Extract the (X, Y) coordinate from the center of the cell holding the provided text.  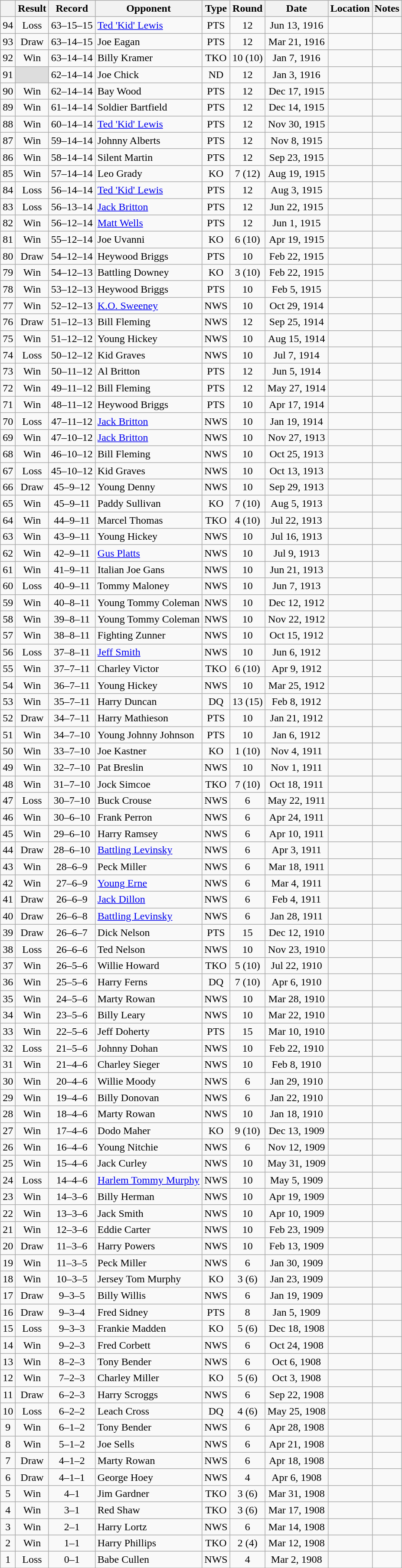
Opponent (148, 9)
Billy Donovan (148, 1098)
Tommy Maloney (148, 586)
59–14–14 (72, 140)
86 (8, 157)
66 (8, 487)
Mar 22, 1910 (297, 1015)
Jul 22, 1910 (297, 965)
Harry Scroggs (148, 1395)
2–1 (72, 1526)
2 (8, 1543)
76 (8, 322)
45–9–12 (72, 487)
63–14–15 (72, 42)
Apr 9, 1912 (297, 668)
26–6–7 (72, 932)
77 (8, 306)
38–8–11 (72, 636)
Jack Curley (148, 1164)
Mar 2, 1908 (297, 1560)
Nov 22, 1912 (297, 619)
54–12–13 (72, 273)
Dec 14, 1915 (297, 108)
Apr 6, 1908 (297, 1477)
93 (8, 42)
Paddy Sullivan (148, 504)
48 (8, 784)
41–9–11 (72, 570)
26–5–6 (72, 965)
28–6–10 (72, 850)
28–6–9 (72, 867)
53–12–13 (72, 289)
May 27, 1914 (297, 388)
Frank Perron (148, 817)
Jack Smith (148, 1213)
14–3–6 (72, 1196)
67 (8, 470)
Result (32, 9)
Joe Eagan (148, 42)
16–4–6 (72, 1147)
33–7–10 (72, 751)
14 (8, 1345)
83 (8, 207)
Apr 10, 1911 (297, 834)
47 (8, 801)
35 (8, 998)
44–9–11 (72, 520)
13 (8, 1362)
63 (8, 537)
92 (8, 58)
Mar 28, 1910 (297, 998)
32 (8, 1048)
24–5–6 (72, 998)
Matt Wells (148, 223)
31 (8, 1065)
Jul 22, 1913 (297, 520)
Charley Sieger (148, 1065)
Feb 4, 1911 (297, 900)
9–3–5 (72, 1296)
16 (8, 1312)
61–14–14 (72, 108)
48–11–12 (72, 404)
79 (8, 273)
Young Erne (148, 883)
Joe Chick (148, 75)
Mar 4, 1911 (297, 883)
30–6–10 (72, 817)
49–11–12 (72, 388)
42–9–11 (72, 553)
46–10–12 (72, 454)
Nov 1, 1911 (297, 768)
Jun 21, 1913 (297, 570)
52 (8, 718)
25 (8, 1164)
53 (8, 701)
Jan 29, 1910 (297, 1081)
Sep 25, 1914 (297, 322)
31–7–10 (72, 784)
Mar 31, 1908 (297, 1493)
2 (4) (247, 1543)
61 (8, 570)
Joe Kastner (148, 751)
Nov 8, 1915 (297, 140)
40–9–11 (72, 586)
3 (10) (247, 273)
Harlem Tommy Murphy (148, 1180)
Johnny Alberts (148, 140)
0–1 (72, 1560)
37 (8, 965)
Harry Powers (148, 1246)
63–14–14 (72, 58)
87 (8, 140)
Joe Uvanni (148, 240)
Nov 23, 1910 (297, 949)
37–8–11 (72, 652)
43 (8, 867)
40–8–11 (72, 603)
30 (8, 1081)
Harry Phillips (148, 1543)
Dick Nelson (148, 932)
Jan 3, 1916 (297, 75)
13–3–6 (72, 1213)
26 (8, 1147)
56 (8, 652)
37–7–11 (72, 668)
43–9–11 (72, 537)
22–5–6 (72, 1032)
Mar 18, 1911 (297, 867)
64 (8, 520)
9–3–4 (72, 1312)
May 22, 1911 (297, 801)
Oct 29, 1914 (297, 306)
Oct 15, 1912 (297, 636)
Oct 18, 1911 (297, 784)
Battling Downey (148, 273)
8–2–3 (72, 1362)
Jack Dillon (148, 900)
Sep 29, 1913 (297, 487)
Red Shaw (148, 1510)
69 (8, 437)
36–7–11 (72, 685)
Jan 6, 1912 (297, 735)
Mar 17, 1908 (297, 1510)
Young Nitchie (148, 1147)
Jul 16, 1913 (297, 537)
K.O. Sweeney (148, 306)
51–12–13 (72, 322)
Jeff Smith (148, 652)
19 (8, 1263)
Date (297, 9)
46 (8, 817)
Jun 13, 1916 (297, 25)
Feb 13, 1909 (297, 1246)
7 (12) (247, 173)
3–1 (72, 1510)
21–5–6 (72, 1048)
24 (8, 1180)
Charley Miller (148, 1378)
Jan 30, 1909 (297, 1263)
Feb 23, 1909 (297, 1229)
Charley Victor (148, 668)
Apr 18, 1908 (297, 1460)
Harry Duncan (148, 701)
14–4–6 (72, 1180)
Harry Ferns (148, 982)
62 (8, 553)
41 (8, 900)
12–3–6 (72, 1229)
82 (8, 223)
Mar 25, 1912 (297, 685)
Oct 3, 1908 (297, 1378)
Jun 22, 1915 (297, 207)
Marcel Thomas (148, 520)
20 (8, 1246)
Apr 6, 1910 (297, 982)
Jun 6, 1912 (297, 652)
Soldier Bartfield (148, 108)
Aug 5, 1913 (297, 504)
27 (8, 1131)
94 (8, 25)
58–14–14 (72, 157)
Nov 4, 1911 (297, 751)
56–12–14 (72, 223)
32–7–10 (72, 768)
89 (8, 108)
Aug 3, 1915 (297, 190)
May 25, 1908 (297, 1411)
28 (8, 1114)
34 (8, 1015)
52–12–13 (72, 306)
5 (8, 1493)
Jan 19, 1909 (297, 1296)
54–12–14 (72, 256)
Silent Martin (148, 157)
Nov 27, 1913 (297, 437)
Bay Wood (148, 91)
Apr 24, 1911 (297, 817)
33 (8, 1032)
Fred Sidney (148, 1312)
6–1–2 (72, 1428)
Harry Ramsey (148, 834)
Jan 22, 1910 (297, 1098)
Mar 10, 1910 (297, 1032)
90 (8, 91)
Jan 7, 1916 (297, 58)
11–3–6 (72, 1246)
26–6–9 (72, 900)
Jul 9, 1913 (297, 553)
George Hoey (148, 1477)
78 (8, 289)
Young Denny (148, 487)
18–4–6 (72, 1114)
75 (8, 339)
25–5–6 (72, 982)
30–7–10 (72, 801)
1 (8, 1560)
Jock Simcoe (148, 784)
23–5–6 (72, 1015)
Apr 3, 1911 (297, 850)
49 (8, 768)
Willie Moody (148, 1081)
Billy Herman (148, 1196)
59 (8, 603)
Billy Kramer (148, 58)
60 (8, 586)
Jul 7, 1914 (297, 355)
20–4–6 (72, 1081)
Fighting Zunner (148, 636)
9–3–3 (72, 1329)
42 (8, 883)
Feb 22, 1910 (297, 1048)
1 (10) (247, 751)
85 (8, 173)
54 (8, 685)
Johnny Dohan (148, 1048)
18 (8, 1279)
Jan 19, 1914 (297, 421)
Jan 18, 1910 (297, 1114)
5 (10) (247, 965)
Leo Grady (148, 173)
Jersey Tom Murphy (148, 1279)
21 (8, 1229)
9 (8, 1428)
44 (8, 850)
ND (216, 75)
Sep 22, 1908 (297, 1395)
10 (10) (247, 58)
38 (8, 949)
Aug 19, 1915 (297, 173)
71 (8, 404)
56–13–14 (72, 207)
Jan 23, 1909 (297, 1279)
15–4–6 (72, 1164)
57–14–14 (72, 173)
91 (8, 75)
88 (8, 124)
Type (216, 9)
Leach Cross (148, 1411)
Willie Howard (148, 965)
34–7–11 (72, 718)
Oct 24, 1908 (297, 1345)
May 5, 1909 (297, 1180)
74 (8, 355)
7–2–3 (72, 1378)
7 (8, 1460)
55 (8, 668)
50–11–12 (72, 372)
Nov 30, 1915 (297, 124)
68 (8, 454)
Dec 12, 1912 (297, 603)
50 (8, 751)
Fred Corbett (148, 1345)
Notes (387, 9)
Mar 12, 1908 (297, 1543)
51 (8, 735)
Oct 6, 1908 (297, 1362)
Dec 13, 1909 (297, 1131)
57 (8, 636)
17 (8, 1296)
Jun 7, 1913 (297, 586)
80 (8, 256)
81 (8, 240)
May 31, 1909 (297, 1164)
11 (8, 1395)
60–14–14 (72, 124)
39 (8, 932)
17–4–6 (72, 1131)
55–12–14 (72, 240)
Apr 10, 1909 (297, 1213)
34–7–10 (72, 735)
45–9–11 (72, 504)
Jun 1, 1915 (297, 223)
Jim Gardner (148, 1493)
47–10–12 (72, 437)
56–14–14 (72, 190)
Al Britton (148, 372)
Jun 5, 1914 (297, 372)
Apr 21, 1908 (297, 1444)
13 (15) (247, 701)
Feb 8, 1912 (297, 701)
Young Johnny Johnson (148, 735)
Harry Lortz (148, 1526)
Jeff Doherty (148, 1032)
36 (8, 982)
50–12–12 (72, 355)
10–3–5 (72, 1279)
Ted Nelson (148, 949)
26–6–8 (72, 916)
5–1–2 (72, 1444)
Eddie Carter (148, 1229)
Feb 5, 1915 (297, 289)
73 (8, 372)
Location (350, 9)
Harry Mathieson (148, 718)
Dodo Maher (148, 1131)
Apr 19, 1909 (297, 1196)
Feb 8, 1910 (297, 1065)
Record (72, 9)
Mar 21, 1916 (297, 42)
Italian Joe Gans (148, 570)
Jan 21, 1912 (297, 718)
27–6–9 (72, 883)
51–12–12 (72, 339)
45 (8, 834)
Nov 12, 1909 (297, 1147)
40 (8, 916)
Apr 17, 1914 (297, 404)
9 (10) (247, 1131)
19–4–6 (72, 1098)
Babe Cullen (148, 1560)
4 (6) (247, 1411)
9–2–3 (72, 1345)
35–7–11 (72, 701)
45–10–12 (72, 470)
Oct 13, 1913 (297, 470)
Frankie Madden (148, 1329)
47–11–12 (72, 421)
Aug 15, 1914 (297, 339)
39–8–11 (72, 619)
26–6–6 (72, 949)
22 (8, 1213)
63–15–15 (72, 25)
23 (8, 1196)
Dec 12, 1910 (297, 932)
Apr 19, 1915 (297, 240)
29 (8, 1098)
6–2–2 (72, 1411)
4–1 (72, 1493)
72 (8, 388)
65 (8, 504)
Billy Willis (148, 1296)
Dec 18, 1908 (297, 1329)
Joe Sells (148, 1444)
Sep 23, 1915 (297, 157)
29–6–10 (72, 834)
1–1 (72, 1543)
Round (247, 9)
Buck Crouse (148, 801)
Billy Leary (148, 1015)
Mar 14, 1908 (297, 1526)
Gus Platts (148, 553)
6–2–3 (72, 1395)
3 (8, 1526)
Oct 25, 1913 (297, 454)
Dec 17, 1915 (297, 91)
4–1–2 (72, 1460)
Jan 28, 1911 (297, 916)
Apr 28, 1908 (297, 1428)
58 (8, 619)
4–1–1 (72, 1477)
Pat Breslin (148, 768)
21–4–6 (72, 1065)
Jan 5, 1909 (297, 1312)
70 (8, 421)
11–3–5 (72, 1263)
4 (10) (247, 520)
84 (8, 190)
